Output the (x, y) coordinate of the center of the cell containing the given text.  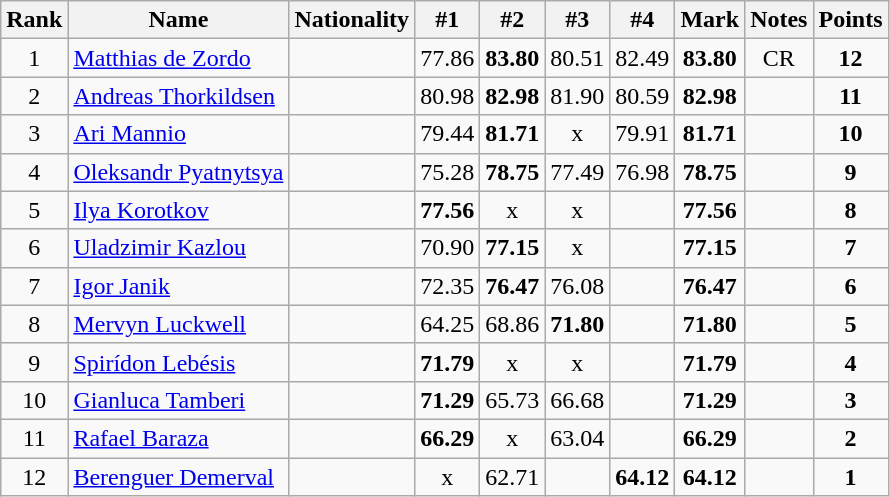
#3 (578, 20)
Ilya Korotkov (178, 210)
80.51 (578, 58)
77.49 (578, 172)
Mervyn Luckwell (178, 324)
Spirídon Lebésis (178, 362)
75.28 (448, 172)
76.98 (642, 172)
Igor Janik (178, 286)
CR (779, 58)
Berenguer Demerval (178, 477)
#1 (448, 20)
Name (178, 20)
Mark (710, 20)
Ari Mannio (178, 134)
76.08 (578, 286)
70.90 (448, 248)
81.90 (578, 96)
80.98 (448, 96)
Rank (34, 20)
63.04 (578, 438)
65.73 (512, 400)
64.25 (448, 324)
72.35 (448, 286)
Notes (779, 20)
79.91 (642, 134)
Nationality (352, 20)
79.44 (448, 134)
#2 (512, 20)
77.86 (448, 58)
68.86 (512, 324)
80.59 (642, 96)
62.71 (512, 477)
Andreas Thorkildsen (178, 96)
Points (850, 20)
Rafael Baraza (178, 438)
82.49 (642, 58)
Uladzimir Kazlou (178, 248)
Gianluca Tamberi (178, 400)
#4 (642, 20)
Matthias de Zordo (178, 58)
66.68 (578, 400)
Oleksandr Pyatnytsya (178, 172)
